Identify which cell holds the provided text, then report its (x, y) central coordinate. 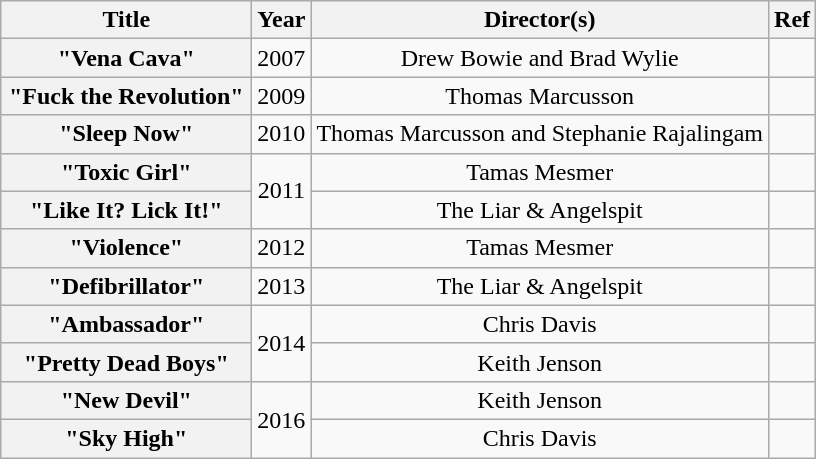
"Sleep Now" (126, 134)
Drew Bowie and Brad Wylie (540, 58)
2014 (282, 343)
Ref (792, 20)
2010 (282, 134)
Thomas Marcusson and Stephanie Rajalingam (540, 134)
"Like It? Lick It!" (126, 210)
"Vena Cava" (126, 58)
"Pretty Dead Boys" (126, 362)
Year (282, 20)
2012 (282, 248)
2011 (282, 191)
2009 (282, 96)
2016 (282, 419)
Thomas Marcusson (540, 96)
"Toxic Girl" (126, 172)
Director(s) (540, 20)
"Sky High" (126, 438)
"Fuck the Revolution" (126, 96)
2007 (282, 58)
"Defibrillator" (126, 286)
"Ambassador" (126, 324)
2013 (282, 286)
"Violence" (126, 248)
Title (126, 20)
"New Devil" (126, 400)
